From the cell containing the given text, extract its center point as (X, Y) coordinate. 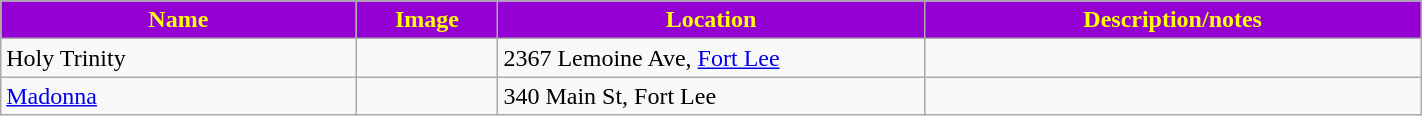
Name (178, 20)
Image (427, 20)
Madonna (178, 96)
Holy Trinity (178, 58)
Location (711, 20)
2367 Lemoine Ave, Fort Lee (711, 58)
340 Main St, Fort Lee (711, 96)
Description/notes (1172, 20)
